Scan for the cell matching the given text and deliver its [x, y] coordinate at center. 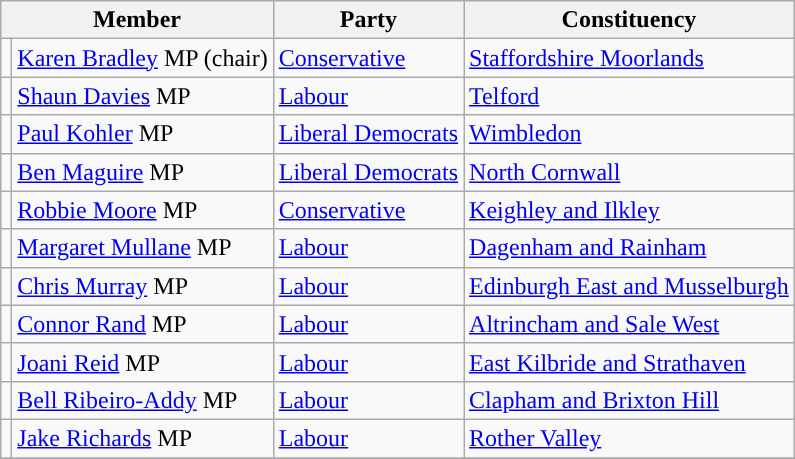
Party [368, 20]
Margaret Mullane MP [142, 248]
Chris Murray MP [142, 286]
Ben Maguire MP [142, 172]
Constituency [630, 20]
Rother Valley [630, 438]
Karen Bradley MP (chair) [142, 58]
Connor Rand MP [142, 324]
Keighley and Ilkley [630, 210]
Bell Ribeiro-Addy MP [142, 400]
East Kilbride and Strathaven [630, 362]
Member [137, 20]
Edinburgh East and Musselburgh [630, 286]
Shaun Davies MP [142, 96]
Staffordshire Moorlands [630, 58]
Paul Kohler MP [142, 134]
Clapham and Brixton Hill [630, 400]
Altrincham and Sale West [630, 324]
Robbie Moore MP [142, 210]
Dagenham and Rainham [630, 248]
Jake Richards MP [142, 438]
Wimbledon [630, 134]
Telford [630, 96]
Joani Reid MP [142, 362]
North Cornwall [630, 172]
